Output the (x, y) coordinate of the center of the cell containing the given text.  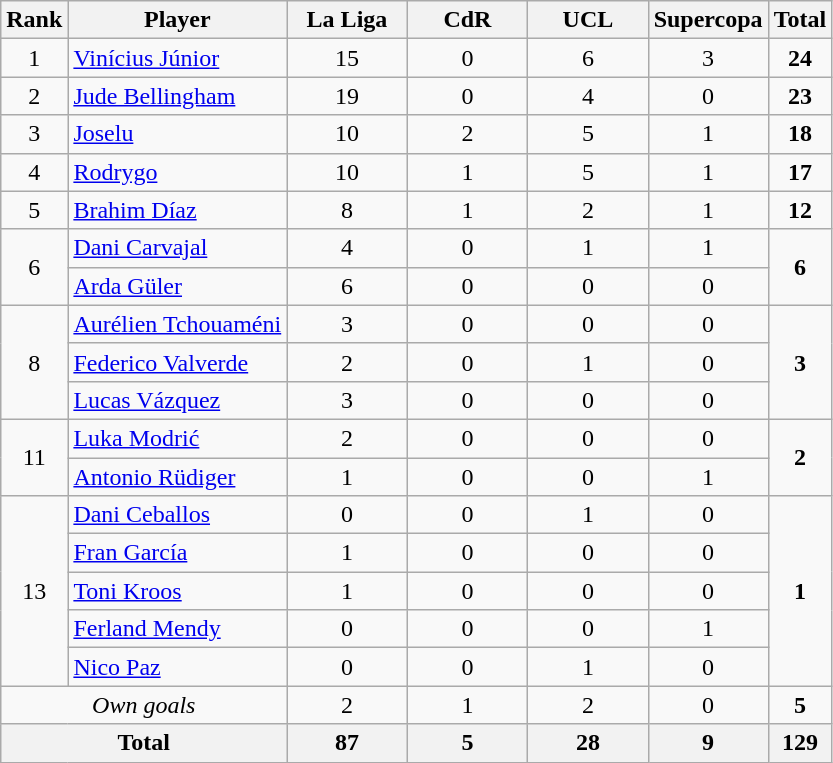
Joselu (178, 134)
129 (800, 743)
Supercopa (708, 20)
23 (800, 96)
Rodrygo (178, 172)
18 (800, 134)
87 (347, 743)
CdR (467, 20)
15 (347, 58)
Toni Kroos (178, 591)
13 (34, 591)
Own goals (144, 705)
12 (800, 210)
9 (708, 743)
Ferland Mendy (178, 629)
Federico Valverde (178, 362)
17 (800, 172)
Player (178, 20)
Brahim Díaz (178, 210)
Dani Ceballos (178, 515)
Lucas Vázquez (178, 400)
Antonio Rüdiger (178, 477)
Jude Bellingham (178, 96)
Nico Paz (178, 667)
24 (800, 58)
Rank (34, 20)
19 (347, 96)
Arda Güler (178, 286)
Fran García (178, 553)
UCL (588, 20)
28 (588, 743)
Luka Modrić (178, 438)
Dani Carvajal (178, 248)
Aurélien Tchouaméni (178, 324)
11 (34, 457)
Vinícius Júnior (178, 58)
La Liga (347, 20)
